Find where the given text appears and provide that cell's center as [x, y] coordinate. 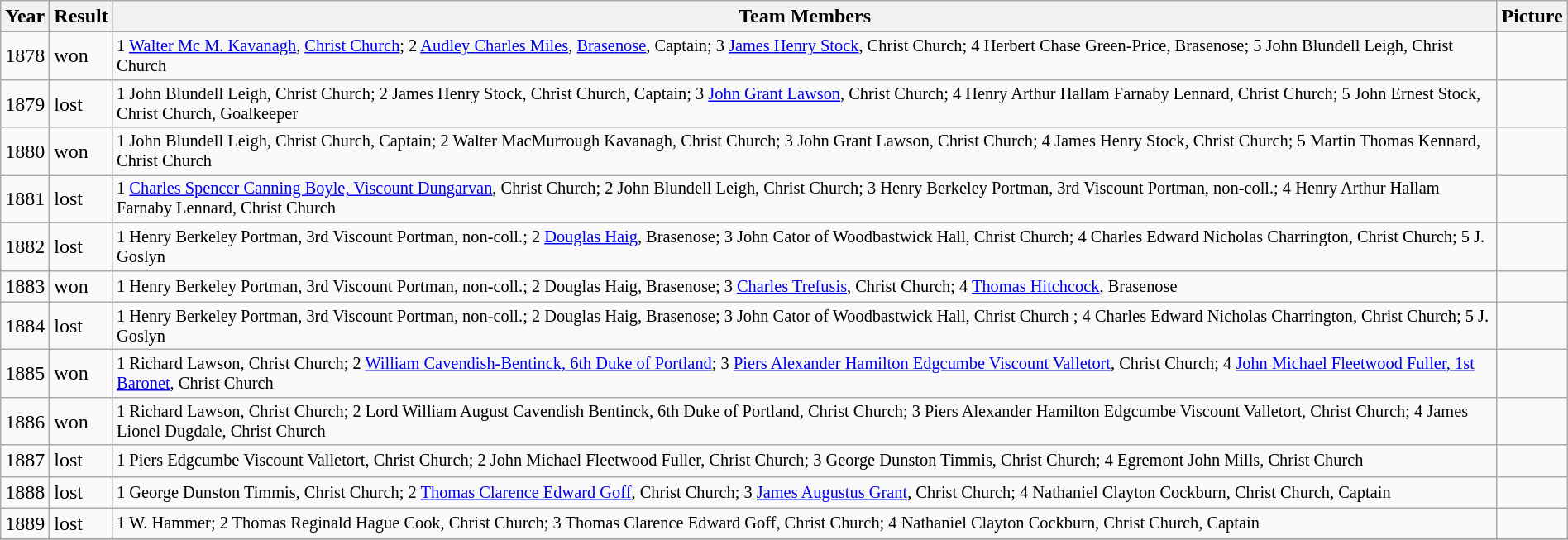
1879 [25, 103]
1886 [25, 421]
1884 [25, 326]
1888 [25, 492]
1883 [25, 286]
1887 [25, 461]
Result [81, 17]
1882 [25, 246]
Picture [1532, 17]
1880 [25, 151]
1889 [25, 523]
1885 [25, 374]
1878 [25, 56]
1881 [25, 199]
Team Members [805, 17]
Year [25, 17]
